Determine the (X, Y) coordinate at the center of the cell enclosing the given text.  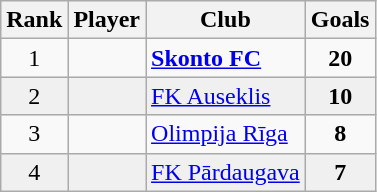
10 (340, 96)
FK Auseklis (226, 96)
20 (340, 58)
Skonto FC (226, 58)
Goals (340, 20)
4 (34, 172)
7 (340, 172)
2 (34, 96)
3 (34, 134)
Club (226, 20)
Rank (34, 20)
8 (340, 134)
Player (107, 20)
FK Pārdaugava (226, 172)
Olimpija Rīga (226, 134)
1 (34, 58)
